Extract the [X, Y] coordinate from the center of the cell holding the provided text.  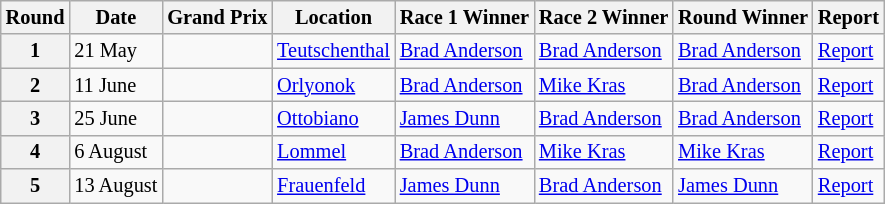
11 June [116, 85]
Teutschenthal [334, 51]
Grand Prix [217, 17]
Round Winner [743, 17]
Round [36, 17]
Lommel [334, 152]
13 August [116, 186]
25 June [116, 118]
1 [36, 51]
Location [334, 17]
3 [36, 118]
Race 1 Winner [464, 17]
4 [36, 152]
Orlyonok [334, 85]
2 [36, 85]
Race 2 Winner [604, 17]
21 May [116, 51]
Ottobiano [334, 118]
6 August [116, 152]
Frauenfeld [334, 186]
5 [36, 186]
Date [116, 17]
